Determine the (x, y) coordinate at the center of the cell enclosing the given text.  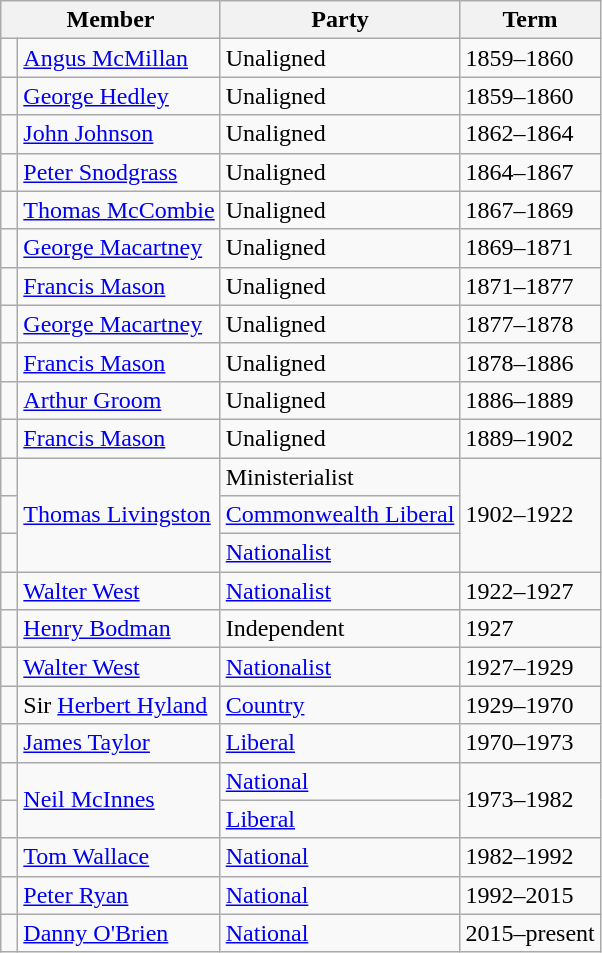
Neil McInnes (119, 800)
George Hedley (119, 96)
Henry Bodman (119, 629)
1922–1927 (530, 591)
1992–2015 (530, 895)
Angus McMillan (119, 58)
1902–1922 (530, 515)
Independent (340, 629)
Danny O'Brien (119, 933)
1869–1871 (530, 248)
1929–1970 (530, 705)
Peter Snodgrass (119, 172)
Ministerialist (340, 477)
1871–1877 (530, 286)
1862–1864 (530, 134)
1927 (530, 629)
1877–1878 (530, 324)
1970–1973 (530, 743)
1889–1902 (530, 438)
1982–1992 (530, 857)
Thomas Livingston (119, 515)
John Johnson (119, 134)
Country (340, 705)
Term (530, 20)
1973–1982 (530, 800)
1864–1867 (530, 172)
1927–1929 (530, 667)
2015–present (530, 933)
Tom Wallace (119, 857)
Peter Ryan (119, 895)
James Taylor (119, 743)
Party (340, 20)
1886–1889 (530, 400)
Thomas McCombie (119, 210)
Arthur Groom (119, 400)
Sir Herbert Hyland (119, 705)
Member (110, 20)
1867–1869 (530, 210)
Commonwealth Liberal (340, 515)
1878–1886 (530, 362)
